Identify which cell holds the provided text, then report its (x, y) central coordinate. 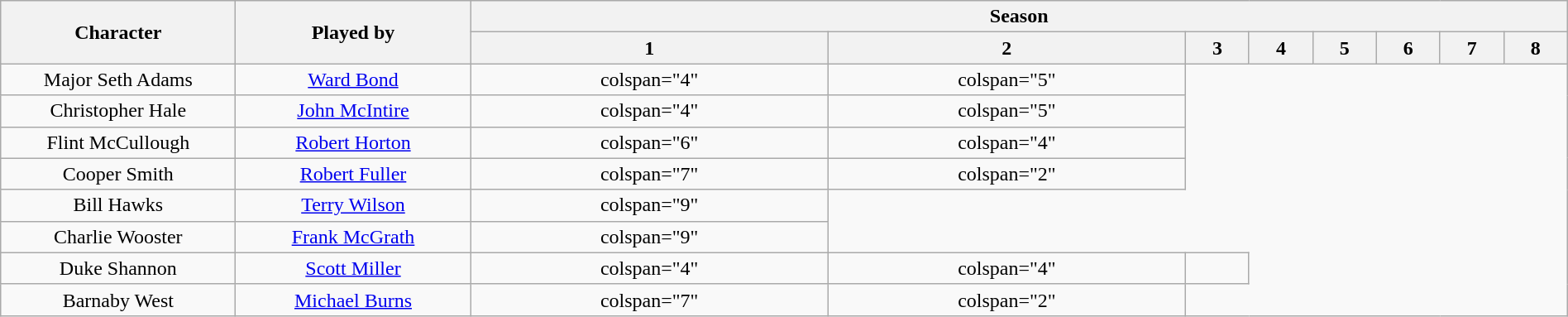
Flint McCullough (118, 142)
7 (1472, 48)
Michael Burns (353, 300)
6 (1408, 48)
Robert Fuller (353, 174)
5 (1345, 48)
Christopher Hale (118, 111)
Scott Miller (353, 268)
3 (1217, 48)
8 (1535, 48)
4 (1280, 48)
Bill Hawks (118, 205)
Character (118, 32)
Season (1019, 17)
1 (649, 48)
Barnaby West (118, 300)
colspan="6" (649, 142)
Ward Bond (353, 79)
Played by (353, 32)
Duke Shannon (118, 268)
Terry Wilson (353, 205)
Cooper Smith (118, 174)
Robert Horton (353, 142)
Charlie Wooster (118, 237)
John McIntire (353, 111)
2 (1006, 48)
Frank McGrath (353, 237)
Major Seth Adams (118, 79)
